Locate the cell with the specified text and output its (x, y) center coordinate. 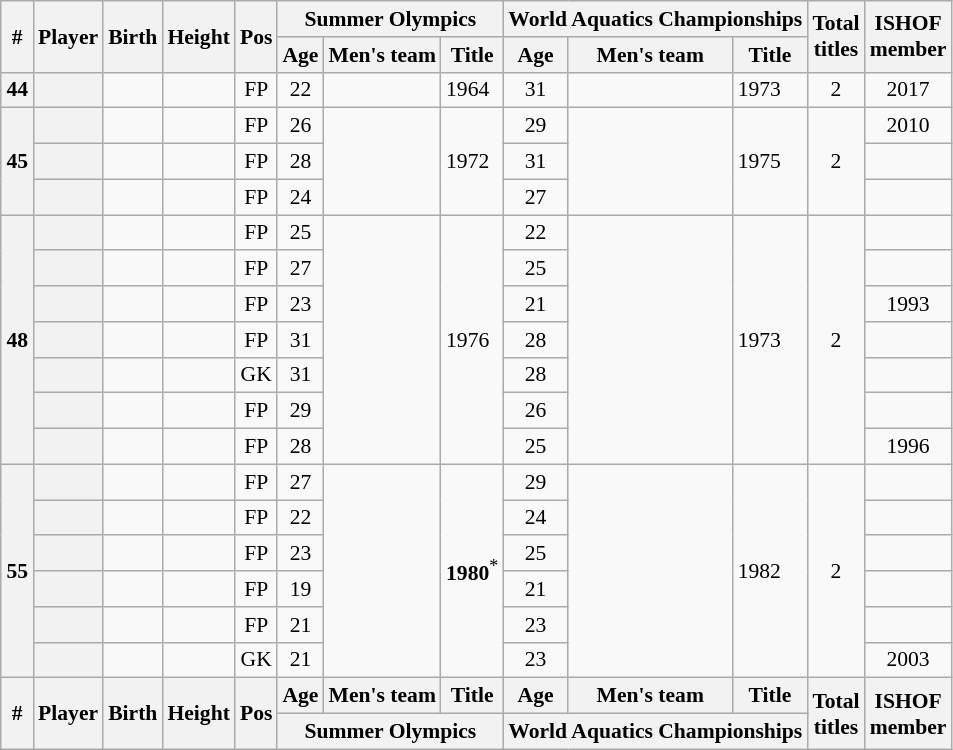
1996 (908, 447)
1980* (472, 571)
44 (17, 90)
2003 (908, 660)
2010 (908, 126)
1982 (770, 571)
19 (300, 589)
1964 (472, 90)
1975 (770, 162)
1972 (472, 162)
48 (17, 340)
45 (17, 162)
1993 (908, 304)
55 (17, 571)
1976 (472, 340)
2017 (908, 90)
